Determine the [X, Y] coordinate at the center of the cell enclosing the given text.  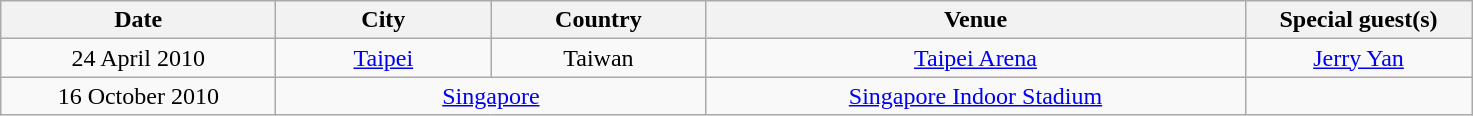
16 October 2010 [138, 96]
Special guest(s) [1358, 20]
Country [598, 20]
Taipei Arena [976, 58]
Venue [976, 20]
Taiwan [598, 58]
Jerry Yan [1358, 58]
City [384, 20]
Singapore [491, 96]
24 April 2010 [138, 58]
Taipei [384, 58]
Singapore Indoor Stadium [976, 96]
Date [138, 20]
